Provide the (x, y) coordinate of the cell's center where the given text is located.  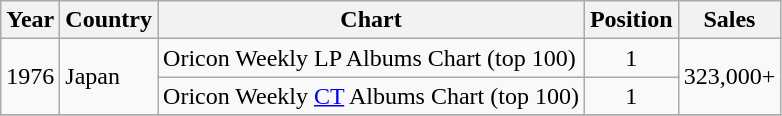
Sales (730, 20)
Japan (109, 77)
Position (631, 20)
Year (30, 20)
1976 (30, 77)
Oricon Weekly CT Albums Chart (top 100) (372, 96)
Oricon Weekly LP Albums Chart (top 100) (372, 58)
Chart (372, 20)
Country (109, 20)
323,000+ (730, 77)
